Pinpoint the cell where the given text exists, returning its (X, Y) midpoint coordinate. 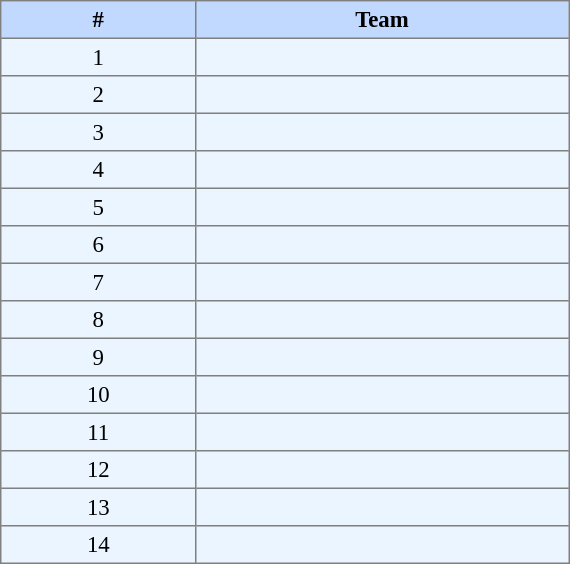
3 (98, 132)
2 (98, 95)
8 (98, 320)
13 (98, 507)
# (98, 20)
10 (98, 395)
6 (98, 245)
11 (98, 432)
14 (98, 545)
9 (98, 357)
7 (98, 282)
1 (98, 57)
Team (382, 20)
5 (98, 207)
12 (98, 470)
4 (98, 170)
